Output the [x, y] coordinate of the center of the cell containing the given text.  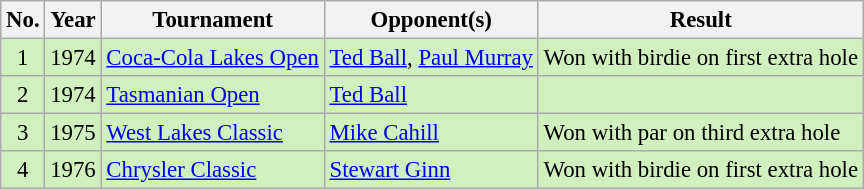
Won with par on third extra hole [700, 133]
1975 [73, 133]
Stewart Ginn [431, 170]
Coca-Cola Lakes Open [212, 58]
West Lakes Classic [212, 133]
2 [23, 95]
4 [23, 170]
No. [23, 20]
Year [73, 20]
Chrysler Classic [212, 170]
Result [700, 20]
Tournament [212, 20]
3 [23, 133]
Opponent(s) [431, 20]
Ted Ball [431, 95]
Tasmanian Open [212, 95]
Mike Cahill [431, 133]
1 [23, 58]
Ted Ball, Paul Murray [431, 58]
1976 [73, 170]
